Scan for the cell matching the given text and deliver its (X, Y) coordinate at center. 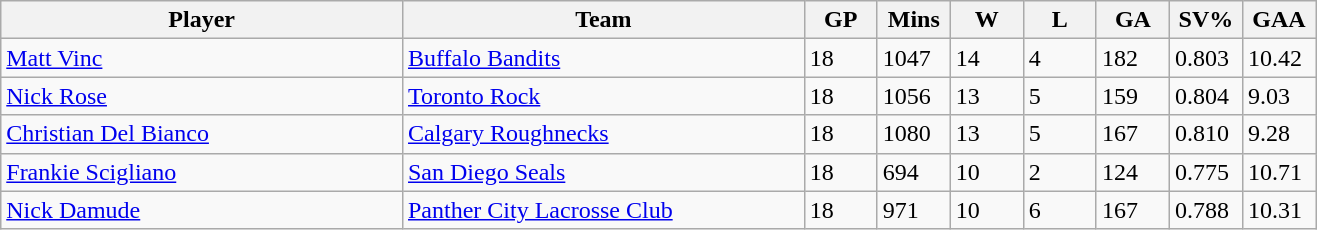
SV% (1206, 20)
0.804 (1206, 96)
GAA (1278, 20)
L (1060, 20)
14 (986, 58)
Mins (914, 20)
10.42 (1278, 58)
Calgary Roughnecks (603, 134)
GP (840, 20)
0.803 (1206, 58)
1056 (914, 96)
W (986, 20)
2 (1060, 172)
0.810 (1206, 134)
124 (1132, 172)
9.28 (1278, 134)
Player (202, 20)
9.03 (1278, 96)
4 (1060, 58)
971 (914, 210)
San Diego Seals (603, 172)
Matt Vinc (202, 58)
159 (1132, 96)
10.71 (1278, 172)
694 (914, 172)
Nick Rose (202, 96)
1080 (914, 134)
10.31 (1278, 210)
6 (1060, 210)
Frankie Scigliano (202, 172)
GA (1132, 20)
Panther City Lacrosse Club (603, 210)
Nick Damude (202, 210)
0.788 (1206, 210)
Toronto Rock (603, 96)
0.775 (1206, 172)
Buffalo Bandits (603, 58)
1047 (914, 58)
182 (1132, 58)
Team (603, 20)
Christian Del Bianco (202, 134)
